Find where the given text appears and provide that cell's center as (x, y) coordinate. 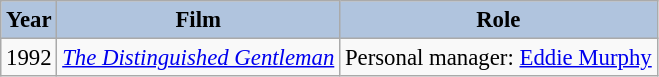
Year (29, 20)
Film (198, 20)
The Distinguished Gentleman (198, 58)
Personal manager: Eddie Murphy (498, 58)
1992 (29, 58)
Role (498, 20)
